Search for the cell housing the specified text and yield its (X, Y) center coordinate. 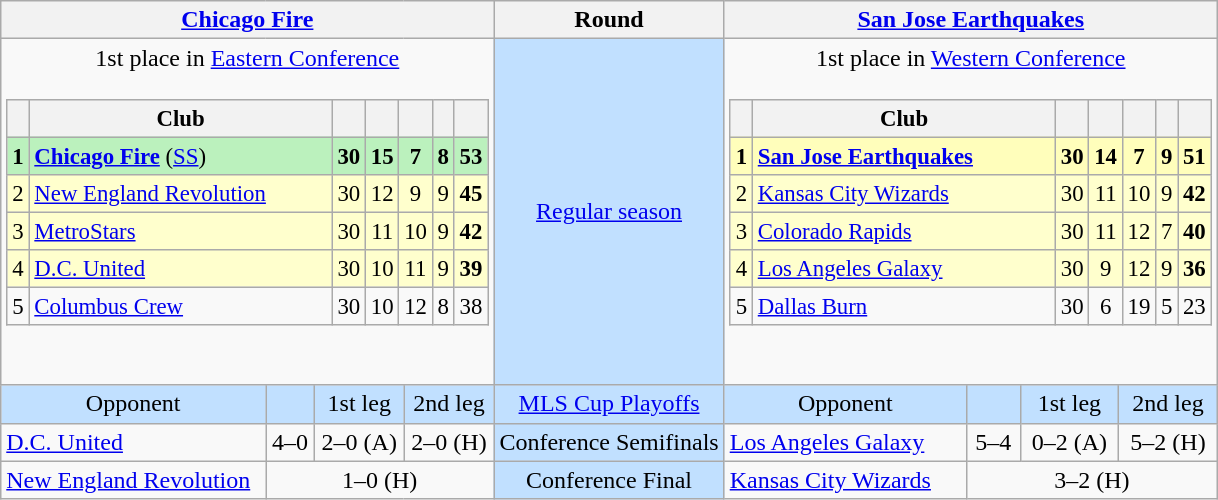
Columbus Crew (180, 306)
Dallas Burn (904, 306)
2–0 (A) (359, 442)
Regular season (609, 212)
15 (382, 156)
19 (1138, 306)
Conference Semifinals (609, 442)
14 (1106, 156)
6 (1106, 306)
3–2 (H) (1092, 480)
51 (1194, 156)
Round (609, 20)
23 (1194, 306)
53 (470, 156)
Conference Final (609, 480)
Colorado Rapids (904, 231)
4–0 (290, 442)
2–0 (H) (449, 442)
38 (470, 306)
36 (1194, 268)
0–2 (A) (1070, 442)
45 (470, 193)
MetroStars (180, 231)
Chicago Fire (248, 20)
40 (1194, 231)
39 (470, 268)
1–0 (H) (380, 480)
5–4 (993, 442)
5–2 (H) (1168, 442)
MLS Cup Playoffs (609, 404)
Chicago Fire (SS) (180, 156)
